Pinpoint the cell where the given text exists, returning its (x, y) midpoint coordinate. 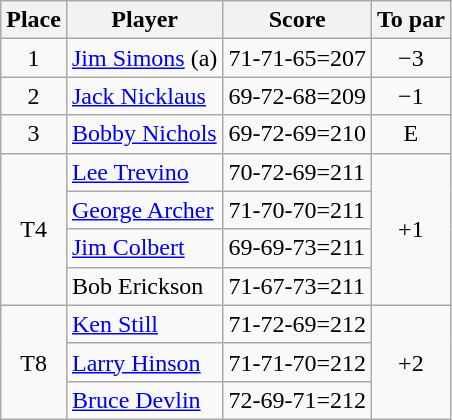
70-72-69=211 (298, 172)
−3 (410, 58)
71-72-69=212 (298, 324)
2 (34, 96)
69-72-68=209 (298, 96)
Jack Nicklaus (144, 96)
George Archer (144, 210)
T4 (34, 229)
Jim Simons (a) (144, 58)
Place (34, 20)
3 (34, 134)
Bruce Devlin (144, 400)
Lee Trevino (144, 172)
69-72-69=210 (298, 134)
71-71-70=212 (298, 362)
+2 (410, 362)
−1 (410, 96)
Player (144, 20)
Score (298, 20)
1 (34, 58)
71-67-73=211 (298, 286)
To par (410, 20)
Bob Erickson (144, 286)
Bobby Nichols (144, 134)
Larry Hinson (144, 362)
Jim Colbert (144, 248)
T8 (34, 362)
E (410, 134)
71-71-65=207 (298, 58)
71-70-70=211 (298, 210)
69-69-73=211 (298, 248)
72-69-71=212 (298, 400)
Ken Still (144, 324)
+1 (410, 229)
